Capture the cell that displays the provided text and extract its [x, y] central coordinate. 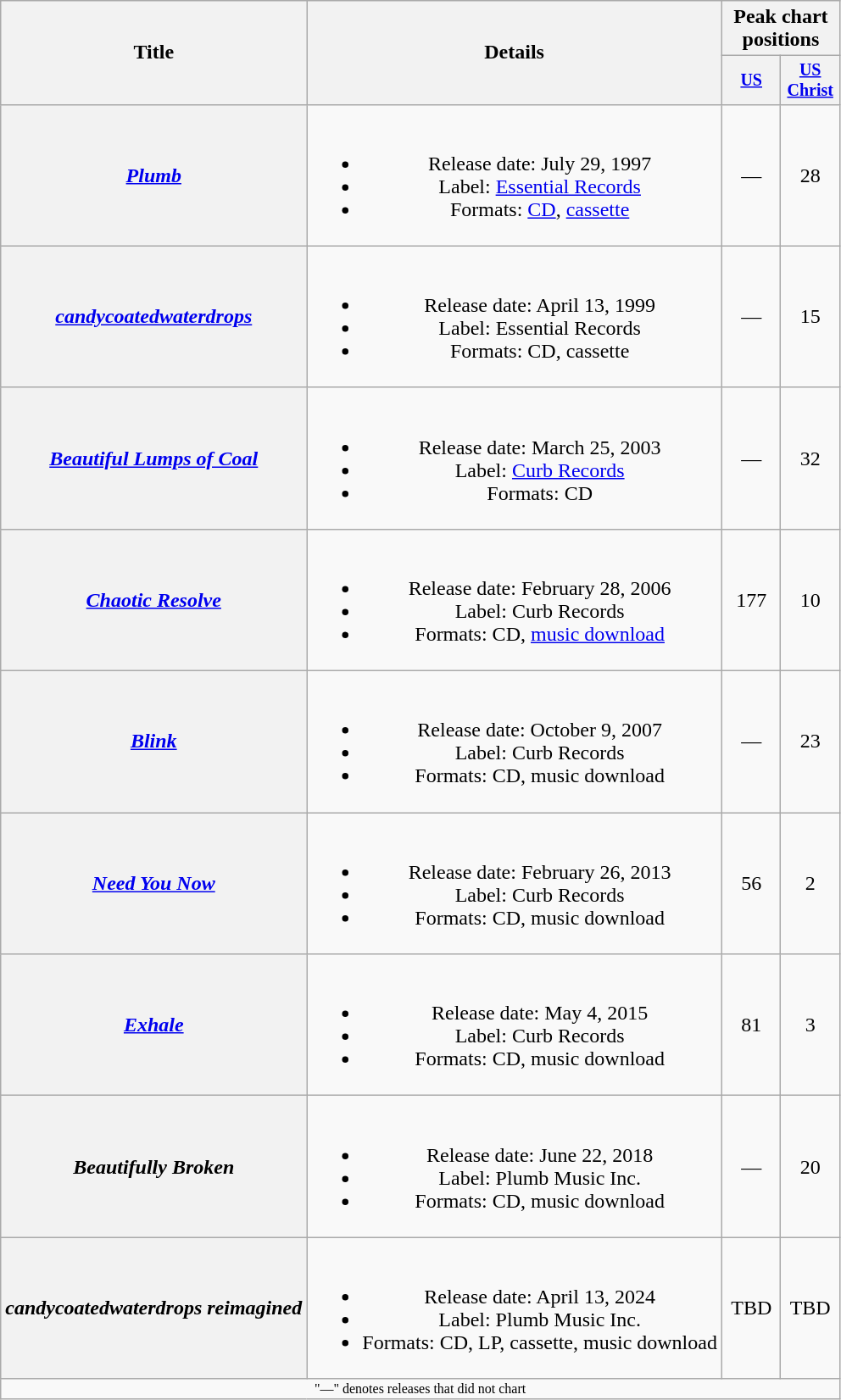
US Christ [810, 80]
32 [810, 458]
81 [751, 1025]
"—" denotes releases that did not chart [420, 1389]
177 [751, 600]
Blink [154, 742]
10 [810, 600]
Details [515, 53]
Release date: May 4, 2015Label: Curb RecordsFormats: CD, music download [515, 1025]
28 [810, 175]
US [751, 80]
2 [810, 883]
Release date: October 9, 2007Label: Curb RecordsFormats: CD, music download [515, 742]
56 [751, 883]
Chaotic Resolve [154, 600]
23 [810, 742]
Release date: June 22, 2018Label: Plumb Music Inc.Formats: CD, music download [515, 1166]
candycoatedwaterdrops [154, 317]
Release date: April 13, 2024Label: Plumb Music Inc.Formats: CD, LP, cassette, music download [515, 1308]
15 [810, 317]
Peak chartpositions [780, 29]
Title [154, 53]
3 [810, 1025]
candycoatedwaterdrops reimagined [154, 1308]
Release date: February 26, 2013Label: Curb RecordsFormats: CD, music download [515, 883]
Need You Now [154, 883]
Plumb [154, 175]
Beautiful Lumps of Coal [154, 458]
20 [810, 1166]
Release date: February 28, 2006Label: Curb RecordsFormats: CD, music download [515, 600]
Release date: April 13, 1999Label: Essential RecordsFormats: CD, cassette [515, 317]
Beautifully Broken [154, 1166]
Exhale [154, 1025]
Release date: July 29, 1997Label: Essential RecordsFormats: CD, cassette [515, 175]
Release date: March 25, 2003Label: Curb RecordsFormats: CD [515, 458]
